Capture the cell that displays the provided text and extract its [x, y] central coordinate. 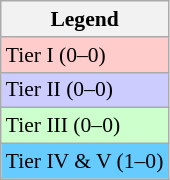
Tier II (0–0) [85, 90]
Legend [85, 19]
Tier III (0–0) [85, 126]
Tier I (0–0) [85, 55]
Tier IV & V (1–0) [85, 162]
